Search for the cell housing the specified text and yield its [X, Y] center coordinate. 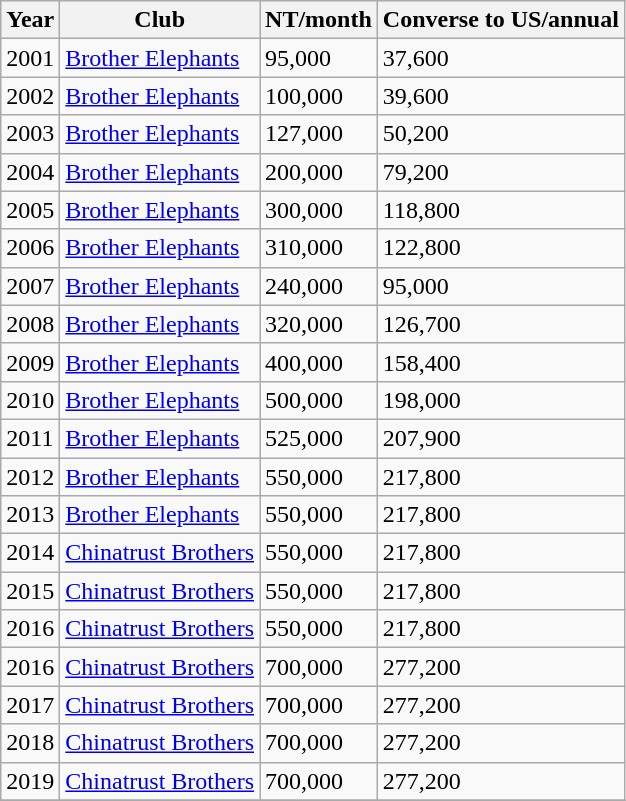
2010 [30, 400]
320,000 [319, 324]
525,000 [319, 438]
2017 [30, 705]
122,800 [500, 248]
2015 [30, 591]
50,200 [500, 134]
198,000 [500, 400]
158,400 [500, 362]
2018 [30, 743]
2009 [30, 362]
200,000 [319, 172]
2011 [30, 438]
2002 [30, 96]
240,000 [319, 286]
2006 [30, 248]
Year [30, 20]
Converse to US/annual [500, 20]
100,000 [319, 96]
207,900 [500, 438]
2008 [30, 324]
126,700 [500, 324]
2001 [30, 58]
500,000 [319, 400]
39,600 [500, 96]
37,600 [500, 58]
118,800 [500, 210]
79,200 [500, 172]
127,000 [319, 134]
310,000 [319, 248]
2004 [30, 172]
2019 [30, 781]
2014 [30, 553]
NT/month [319, 20]
2007 [30, 286]
Club [160, 20]
400,000 [319, 362]
300,000 [319, 210]
2013 [30, 515]
2003 [30, 134]
2005 [30, 210]
2012 [30, 477]
